Return (x, y) of the center of cell containing provided text 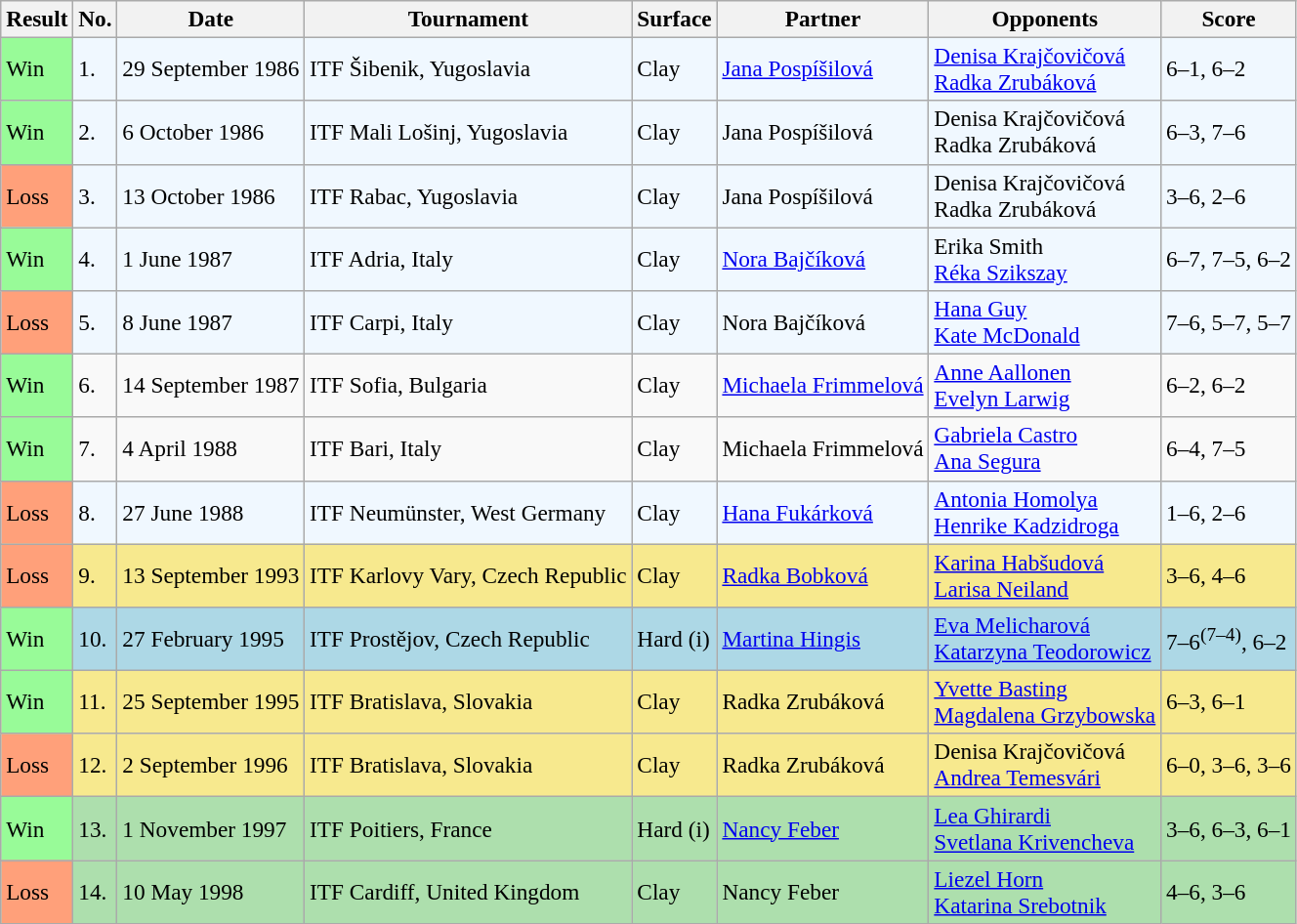
4 April 1988 (211, 449)
ITF Poitiers, France (469, 828)
25 September 1995 (211, 701)
ITF Sofia, Bulgaria (469, 385)
9. (96, 574)
ITF Carpi, Italy (469, 322)
Martina Hingis (822, 639)
Result (37, 19)
ITF Šibenik, Yugoslavia (469, 68)
Anne Aallonen Evelyn Larwig (1045, 385)
6–7, 7–5, 6–2 (1229, 258)
ITF Cardiff, United Kingdom (469, 891)
6–4, 7–5 (1229, 449)
Lea Ghirardi Svetlana Krivencheva (1045, 828)
8 June 1987 (211, 322)
2 September 1996 (211, 766)
Denisa Krajčovičová Andrea Temesvári (1045, 766)
6–3, 6–1 (1229, 701)
Partner (822, 19)
Liezel Horn Katarina Srebotnik (1045, 891)
Surface (674, 19)
8. (96, 512)
6–0, 3–6, 3–6 (1229, 766)
7. (96, 449)
Antonia Homolya Henrike Kadzidroga (1045, 512)
1–6, 2–6 (1229, 512)
Eva Melicharová Katarzyna Teodorowicz (1045, 639)
Hana Guy Kate McDonald (1045, 322)
6–1, 6–2 (1229, 68)
29 September 1986 (211, 68)
Erika Smith Réka Szikszay (1045, 258)
14. (96, 891)
ITF Mali Lošinj, Yugoslavia (469, 133)
Yvette Basting Magdalena Grzybowska (1045, 701)
10 May 1998 (211, 891)
ITF Rabac, Yugoslavia (469, 195)
3–6, 4–6 (1229, 574)
6–2, 6–2 (1229, 385)
Score (1229, 19)
ITF Neumünster, West Germany (469, 512)
Karina Habšudová Larisa Neiland (1045, 574)
2. (96, 133)
Date (211, 19)
12. (96, 766)
6–3, 7–6 (1229, 133)
ITF Karlovy Vary, Czech Republic (469, 574)
1 November 1997 (211, 828)
4. (96, 258)
11. (96, 701)
13 October 1986 (211, 195)
ITF Prostějov, Czech Republic (469, 639)
6. (96, 385)
3. (96, 195)
27 February 1995 (211, 639)
Radka Bobková (822, 574)
6 October 1986 (211, 133)
3–6, 6–3, 6–1 (1229, 828)
Tournament (469, 19)
5. (96, 322)
7–6(7–4), 6–2 (1229, 639)
7–6, 5–7, 5–7 (1229, 322)
ITF Bari, Italy (469, 449)
1. (96, 68)
27 June 1988 (211, 512)
10. (96, 639)
14 September 1987 (211, 385)
Gabriela Castro Ana Segura (1045, 449)
Opponents (1045, 19)
Hana Fukárková (822, 512)
4–6, 3–6 (1229, 891)
13 September 1993 (211, 574)
ITF Adria, Italy (469, 258)
No. (96, 19)
3–6, 2–6 (1229, 195)
13. (96, 828)
1 June 1987 (211, 258)
